Determine the [x, y] coordinate at the center of the cell enclosing the given text.  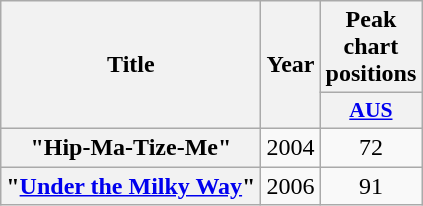
91 [371, 185]
2006 [290, 185]
72 [371, 147]
Year [290, 65]
Title [131, 65]
2004 [290, 147]
Peak chart positions [371, 47]
"Under the Milky Way" [131, 185]
"Hip-Ma-Tize-Me" [131, 147]
AUS [371, 111]
